Extract the [x, y] coordinate from the center of the cell holding the provided text.  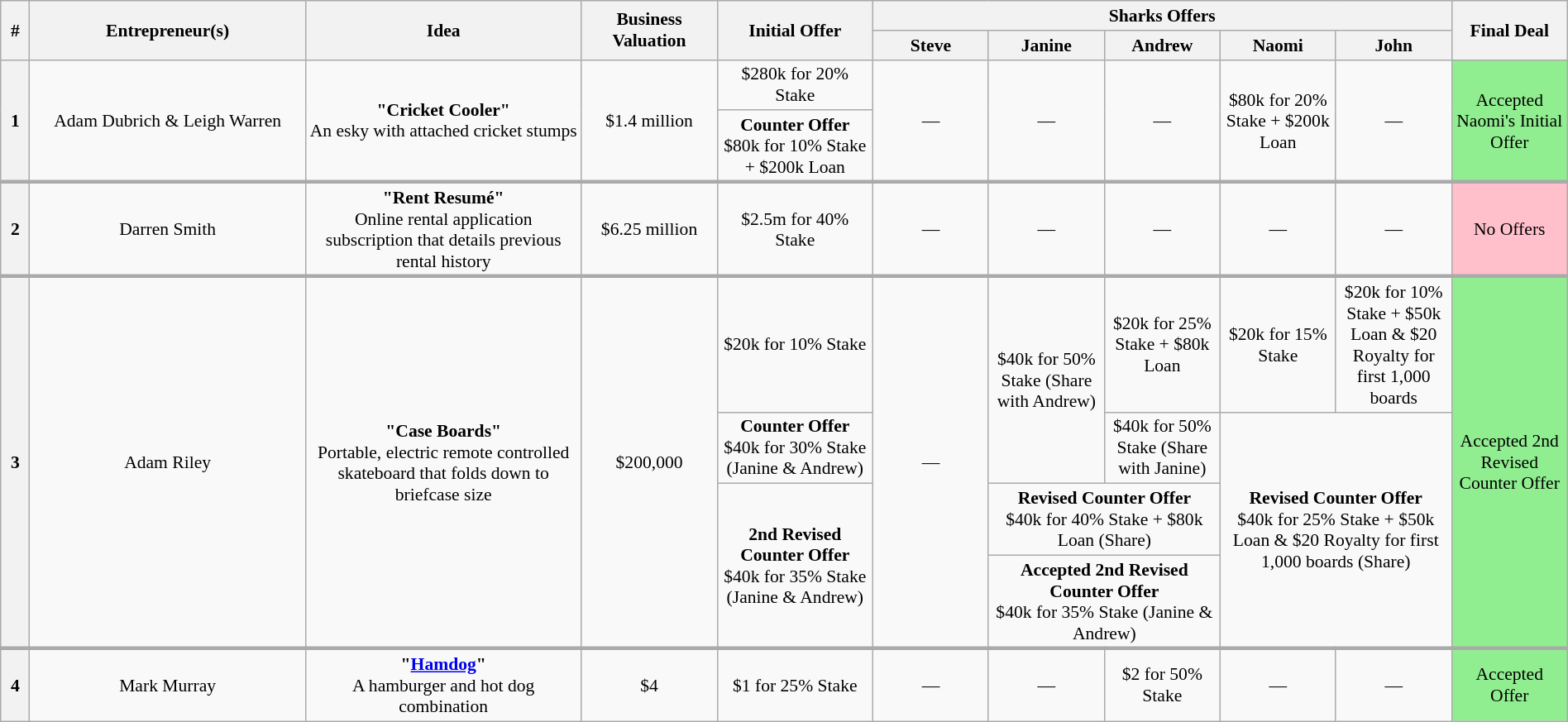
$20k for 25% Stake + $80k Loan [1162, 344]
$20k for 15% Stake [1278, 344]
2 [15, 229]
$2.5m for 40% Stake [795, 229]
Accepted Offer [1509, 685]
# [15, 30]
Entrepreneur(s) [168, 30]
Counter Offer$40k for 30% Stake (Janine & Andrew) [795, 448]
"Cricket Cooler" An esky with attached cricket stumps [443, 121]
Sharks Offers [1162, 16]
Mark Murray [168, 685]
Andrew [1162, 45]
$1.4 million [649, 121]
Business Valuation [649, 30]
$4 [649, 685]
Revised Counter Offer$40k for 25% Stake + $50k Loan & $20 Royalty for first 1,000 boards (Share) [1336, 529]
Steve [930, 45]
Accepted 2nd Revised Counter Offer$40k for 35% Stake (Janine & Andrew) [1104, 602]
Idea [443, 30]
$2 for 50% Stake [1162, 685]
Janine [1046, 45]
"Rent Resumé" Online rental application subscription that details previous rental history [443, 229]
4 [15, 685]
Revised Counter Offer$40k for 40% Stake + $80k Loan (Share) [1104, 519]
3 [15, 462]
Counter Offer $80k for 10% Stake + $200k Loan [795, 147]
Initial Offer [795, 30]
Adam Riley [168, 462]
1 [15, 121]
$20k for 10% Stake + $50k Loan & $20 Royalty for first 1,000 boards [1394, 344]
$200,000 [649, 462]
2nd Revised Counter Offer$40k for 35% Stake (Janine & Andrew) [795, 566]
$1 for 25% Stake [795, 685]
Naomi [1278, 45]
Accepted 2nd Revised Counter Offer [1509, 462]
$80k for 20% Stake + $200k Loan [1278, 121]
No Offers [1509, 229]
John [1394, 45]
$40k for 50% Stake (Share with Janine) [1162, 448]
$280k for 20% Stake [795, 84]
Adam Dubrich & Leigh Warren [168, 121]
$40k for 50% Stake (Share with Andrew) [1046, 380]
"Hamdog" A hamburger and hot dog combination [443, 685]
Final Deal [1509, 30]
Darren Smith [168, 229]
Accepted Naomi's Initial Offer [1509, 121]
$20k for 10% Stake [795, 344]
$6.25 million [649, 229]
"Case Boards" Portable, electric remote controlled skateboard that folds down to briefcase size [443, 462]
